Extract the [X, Y] coordinate from the center of the cell holding the provided text.  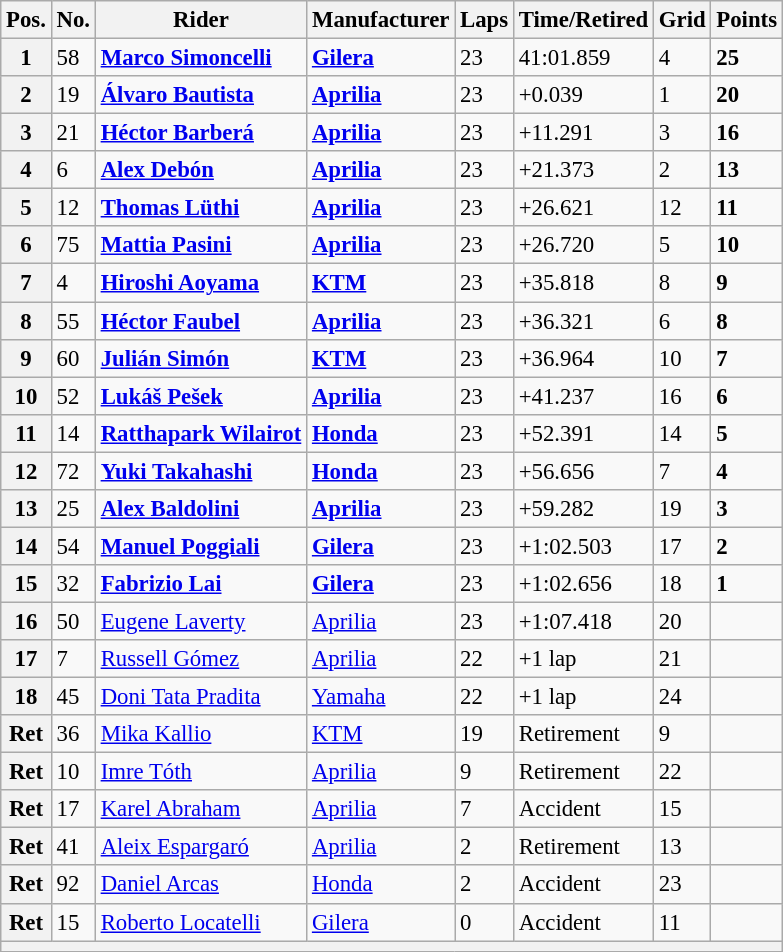
+41.237 [583, 396]
Álvaro Bautista [200, 95]
Alex Debón [200, 170]
Yamaha [381, 697]
Eugene Laverty [200, 621]
41 [73, 847]
52 [73, 396]
Marco Simoncelli [200, 58]
Thomas Lüthi [200, 208]
+26.621 [583, 208]
+36.321 [583, 321]
Grid [682, 20]
50 [73, 621]
+1:02.656 [583, 584]
+52.391 [583, 433]
Rider [200, 20]
0 [484, 922]
36 [73, 734]
24 [682, 697]
Daniel Arcas [200, 885]
Héctor Barberá [200, 133]
Roberto Locatelli [200, 922]
Aleix Espargaró [200, 847]
No. [73, 20]
Doni Tata Pradita [200, 697]
58 [73, 58]
Russell Gómez [200, 659]
45 [73, 697]
Time/Retired [583, 20]
+1:07.418 [583, 621]
Karel Abraham [200, 809]
Alex Baldolini [200, 509]
Lukáš Pešek [200, 396]
60 [73, 358]
Mika Kallio [200, 734]
Manufacturer [381, 20]
Points [746, 20]
+0.039 [583, 95]
Fabrizio Lai [200, 584]
Héctor Faubel [200, 321]
Laps [484, 20]
92 [73, 885]
+56.656 [583, 471]
+1:02.503 [583, 546]
41:01.859 [583, 58]
Ratthapark Wilairot [200, 433]
Yuki Takahashi [200, 471]
Pos. [26, 20]
Manuel Poggiali [200, 546]
+26.720 [583, 245]
32 [73, 584]
Julián Simón [200, 358]
55 [73, 321]
+59.282 [583, 509]
Imre Tóth [200, 772]
72 [73, 471]
75 [73, 245]
+35.818 [583, 283]
+11.291 [583, 133]
+36.964 [583, 358]
+21.373 [583, 170]
54 [73, 546]
Hiroshi Aoyama [200, 283]
Mattia Pasini [200, 245]
